From the cell containing the given text, extract its center point as [x, y] coordinate. 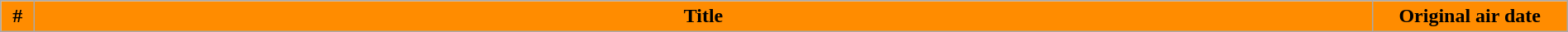
Title [703, 16]
# [18, 16]
Original air date [1470, 16]
